Identify which cell holds the provided text, then report its (x, y) central coordinate. 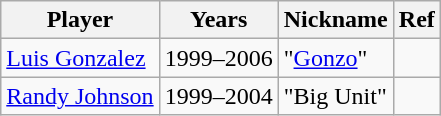
"Gonzo" (336, 58)
Years (218, 20)
1999–2004 (218, 96)
Luis Gonzalez (80, 58)
Nickname (336, 20)
Player (80, 20)
Ref (416, 20)
Randy Johnson (80, 96)
1999–2006 (218, 58)
"Big Unit" (336, 96)
